Determine the (x, y) coordinate at the center of the cell enclosing the given text.  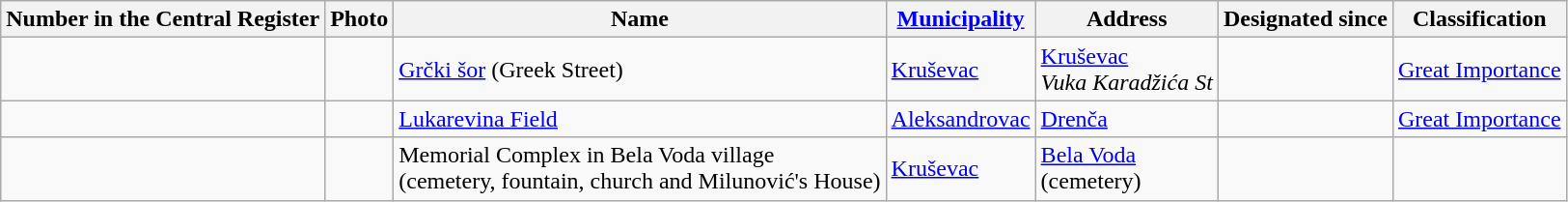
Designated since (1305, 19)
Grčki šor (Greek Street) (640, 70)
Bela Voda (cemetery) (1127, 168)
Memorial Complex in Bela Voda village(cemetery, fountain, church and Milunović's House) (640, 168)
Municipality (961, 19)
Name (640, 19)
KruševacVuka Karadžića St (1127, 70)
Drenča (1127, 119)
Photo (359, 19)
Address (1127, 19)
Lukarevina Field (640, 119)
Classification (1479, 19)
Aleksandrovac (961, 119)
Number in the Central Register (163, 19)
